Provide the [X, Y] coordinate of the cell's center where the given text is located.  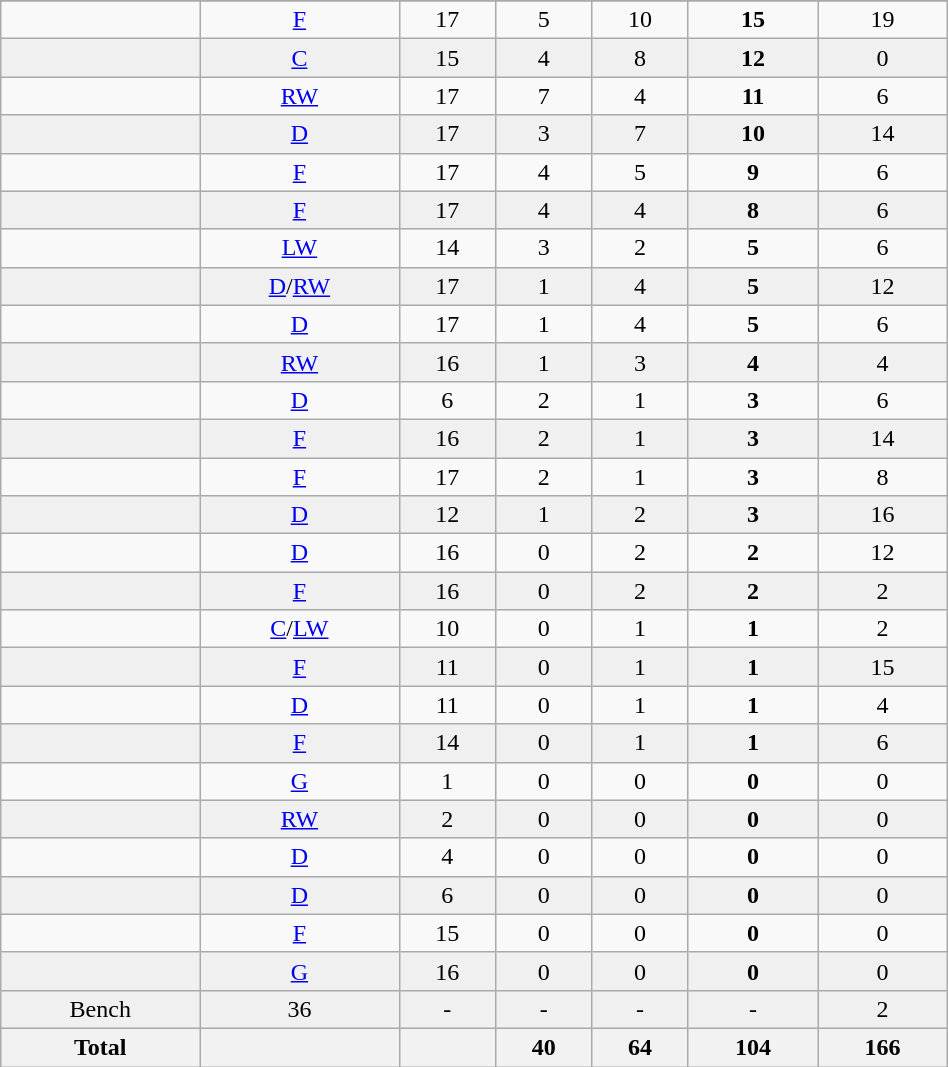
19 [883, 20]
104 [752, 1047]
Bench [100, 1009]
C [300, 58]
C/LW [300, 629]
40 [543, 1047]
9 [752, 172]
Total [100, 1047]
LW [300, 248]
64 [640, 1047]
166 [883, 1047]
36 [300, 1009]
D/RW [300, 286]
